Capture the cell that displays the provided text and extract its (X, Y) central coordinate. 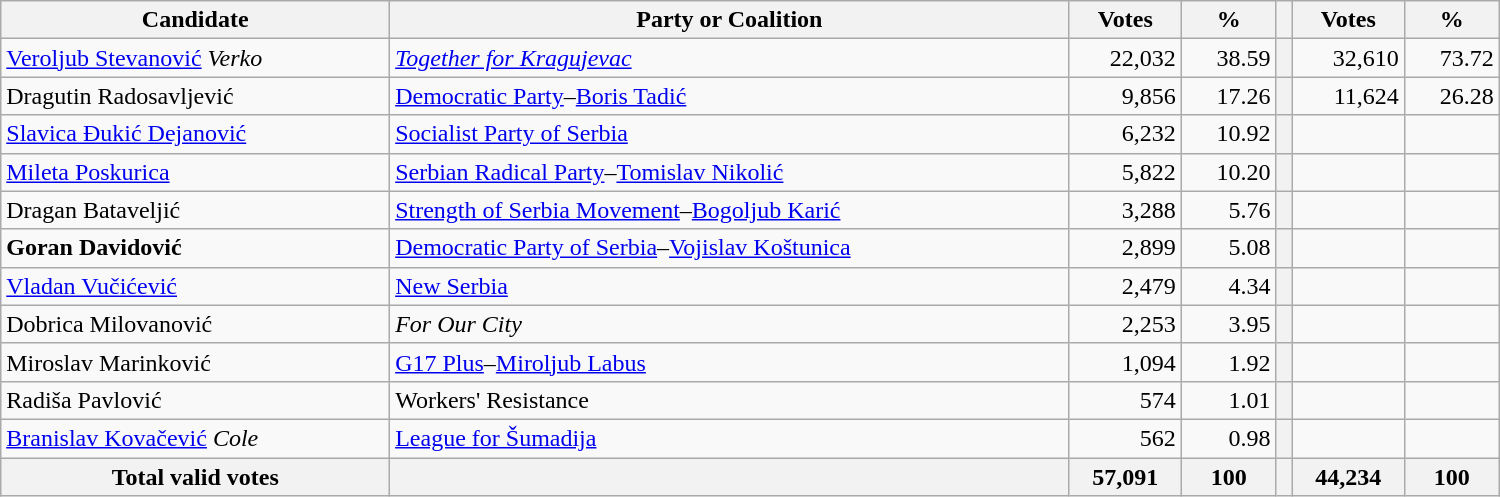
New Serbia (730, 286)
Democratic Party of Serbia–Vojislav Koštunica (730, 248)
2,899 (1125, 248)
Total valid votes (196, 477)
17.26 (1228, 96)
Branislav Kovačević Cole (196, 438)
Mileta Poskurica (196, 172)
73.72 (1452, 58)
Together for Kragujevac (730, 58)
11,624 (1348, 96)
4.34 (1228, 286)
574 (1125, 400)
562 (1125, 438)
5,822 (1125, 172)
2,479 (1125, 286)
2,253 (1125, 324)
32,610 (1348, 58)
6,232 (1125, 134)
3,288 (1125, 210)
3.95 (1228, 324)
57,091 (1125, 477)
Slavica Đukić Dejanović (196, 134)
For Our City (730, 324)
1,094 (1125, 362)
Miroslav Marinković (196, 362)
26.28 (1452, 96)
44,234 (1348, 477)
League for Šumadija (730, 438)
9,856 (1125, 96)
5.76 (1228, 210)
Serbian Radical Party–Tomislav Nikolić (730, 172)
10.92 (1228, 134)
22,032 (1125, 58)
5.08 (1228, 248)
Veroljub Stevanović Verko (196, 58)
Workers' Resistance (730, 400)
G17 Plus–Miroljub Labus (730, 362)
Dragutin Radosavljević (196, 96)
38.59 (1228, 58)
Dragan Bataveljić (196, 210)
0.98 (1228, 438)
Party or Coalition (730, 20)
1.01 (1228, 400)
Dobrica Milovanović (196, 324)
1.92 (1228, 362)
10.20 (1228, 172)
Goran Davidović (196, 248)
Radiša Pavlović (196, 400)
Democratic Party–Boris Tadić (730, 96)
Socialist Party of Serbia (730, 134)
Vladan Vučićević (196, 286)
Strength of Serbia Movement–Bogoljub Karić (730, 210)
Candidate (196, 20)
